Capture the cell that displays the provided text and extract its [x, y] central coordinate. 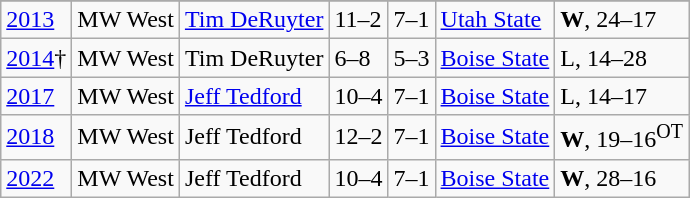
W, 24–17 [622, 20]
11–2 [358, 20]
2018 [36, 138]
W, 28–16 [622, 178]
L, 14–17 [622, 96]
2014† [36, 58]
W, 19–16OT [622, 138]
5–3 [412, 58]
L, 14–28 [622, 58]
2013 [36, 20]
2017 [36, 96]
Utah State [495, 20]
6–8 [358, 58]
2022 [36, 178]
12–2 [358, 138]
